For the text-containing cell, return its midpoint in (X, Y) coordinate format. 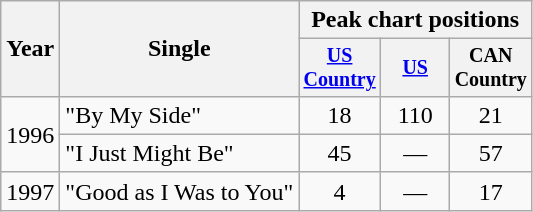
US (414, 68)
45 (340, 153)
17 (491, 191)
"I Just Might Be" (180, 153)
1997 (30, 191)
"By My Side" (180, 115)
Single (180, 49)
110 (414, 115)
"Good as I Was to You" (180, 191)
Peak chart positions (416, 20)
CAN Country (491, 68)
18 (340, 115)
Year (30, 49)
US Country (340, 68)
21 (491, 115)
4 (340, 191)
1996 (30, 134)
57 (491, 153)
